Search for the cell housing the specified text and yield its [X, Y] center coordinate. 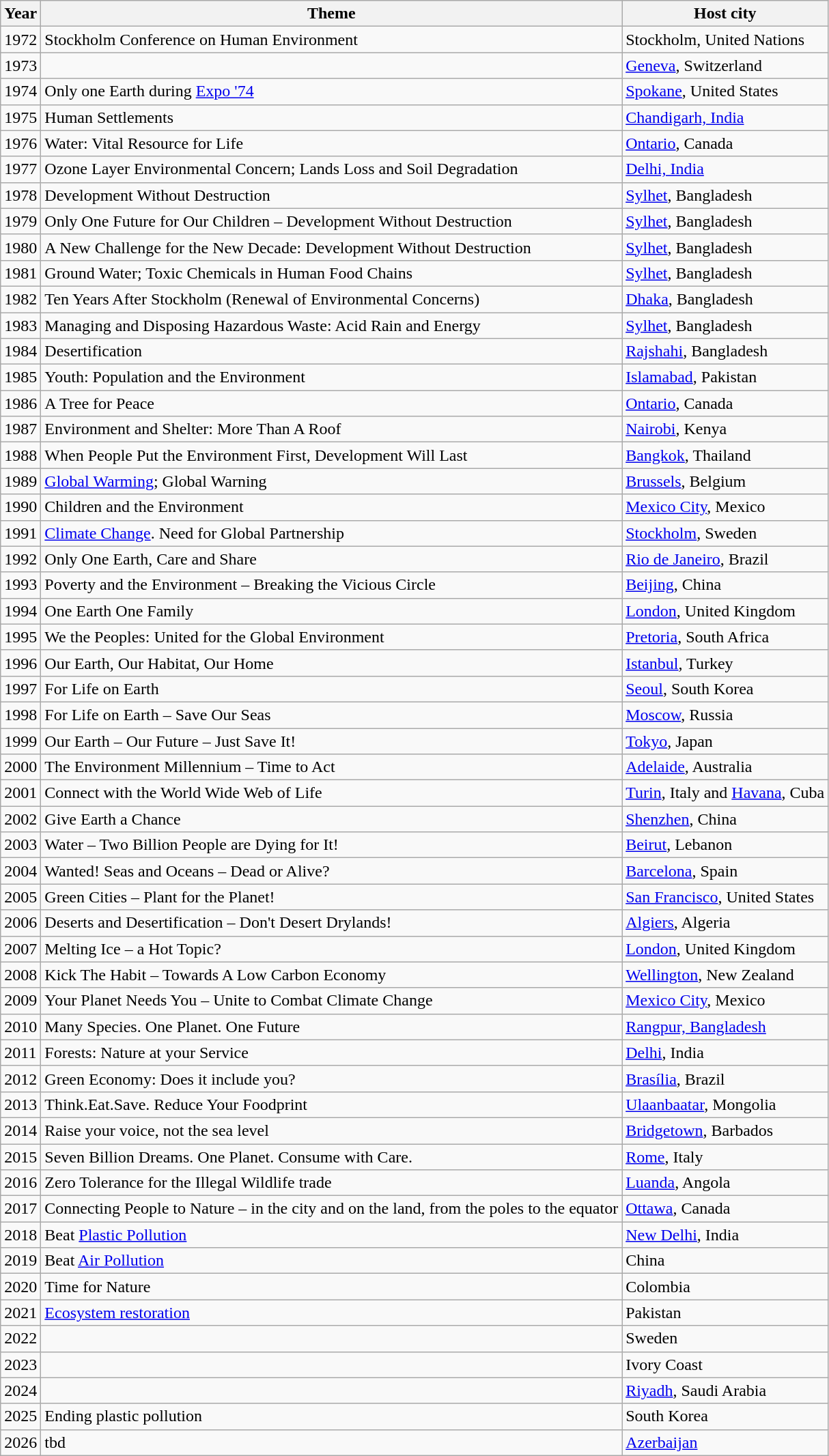
China [725, 1261]
Our Earth, Our Habitat, Our Home [332, 663]
Host city [725, 14]
1994 [20, 611]
Ozone Layer Environmental Concern; Lands Loss and Soil Degradation [332, 169]
Pakistan [725, 1313]
2000 [20, 767]
Wanted! Seas and Oceans – Dead or Alive? [332, 871]
Only One Earth, Care and Share [332, 559]
Green Economy: Does it include you? [332, 1079]
1992 [20, 559]
1986 [20, 403]
Give Earth a Chance [332, 819]
Ten Years After Stockholm (Renewal of Environmental Concerns) [332, 299]
Riyadh, Saudi Arabia [725, 1390]
1987 [20, 429]
2005 [20, 897]
2006 [20, 923]
Water – Two Billion People are Dying for It! [332, 845]
Bridgetown, Barbados [725, 1130]
1993 [20, 585]
1979 [20, 221]
2007 [20, 949]
Ecosystem restoration [332, 1313]
1988 [20, 455]
Human Settlements [332, 117]
Tokyo, Japan [725, 741]
1991 [20, 533]
Barcelona, Spain [725, 871]
1981 [20, 273]
1999 [20, 741]
Melting Ice – a Hot Topic? [332, 949]
Desertification [332, 352]
Zero Tolerance for the Illegal Wildlife trade [332, 1183]
1995 [20, 637]
Kick The Habit – Towards A Low Carbon Economy [332, 975]
Theme [332, 14]
Year [20, 14]
Environment and Shelter: More Than A Roof [332, 429]
Ulaanbaatar, Mongolia [725, 1104]
Children and the Environment [332, 507]
Islamabad, Pakistan [725, 377]
1975 [20, 117]
2009 [20, 1001]
Forests: Nature at your Service [332, 1053]
2015 [20, 1157]
2023 [20, 1365]
When People Put the Environment First, Development Will Last [332, 455]
The Environment Millennium – Time to Act [332, 767]
1976 [20, 143]
Seven Billion Dreams. One Planet. Consume with Care. [332, 1157]
1972 [20, 40]
2003 [20, 845]
Bangkok, Thailand [725, 455]
Adelaide, Australia [725, 767]
Brasília, Brazil [725, 1079]
Ground Water; Toxic Chemicals in Human Food Chains [332, 273]
Seoul, South Korea [725, 689]
2010 [20, 1027]
1978 [20, 195]
2021 [20, 1313]
Connecting People to Nature – in the city and on the land, from the poles to the equator [332, 1209]
Ending plastic pollution [332, 1416]
Turin, Italy and Havana, Cuba [725, 793]
2026 [20, 1442]
tbd [332, 1442]
2012 [20, 1079]
2011 [20, 1053]
2014 [20, 1130]
Many Species. One Planet. One Future [332, 1027]
Our Earth – Our Future – Just Save It! [332, 741]
Rajshahi, Bangladesh [725, 352]
Only One Future for Our Children – Development Without Destruction [332, 221]
Ivory Coast [725, 1365]
San Francisco, United States [725, 897]
Beijing, China [725, 585]
1990 [20, 507]
2016 [20, 1183]
1996 [20, 663]
Dhaka, Bangladesh [725, 299]
2019 [20, 1261]
Beirut, Lebanon [725, 845]
Spokane, United States [725, 91]
2001 [20, 793]
Stockholm, Sweden [725, 533]
South Korea [725, 1416]
1980 [20, 247]
For Life on Earth [332, 689]
Stockholm, United Nations [725, 40]
1998 [20, 715]
Rangpur, Bangladesh [725, 1027]
For Life on Earth – Save Our Seas [332, 715]
1974 [20, 91]
Global Warming; Global Warning [332, 481]
Moscow, Russia [725, 715]
Youth: Population and the Environment [332, 377]
We the Peoples: United for the Global Environment [332, 637]
Chandigarh, India [725, 117]
Water: Vital Resource for Life [332, 143]
2004 [20, 871]
Rio de Janeiro, Brazil [725, 559]
Colombia [725, 1287]
2002 [20, 819]
A Tree for Peace [332, 403]
One Earth One Family [332, 611]
Sweden [725, 1339]
2017 [20, 1209]
2018 [20, 1235]
Azerbaijan [725, 1442]
Your Planet Needs You – Unite to Combat Climate Change [332, 1001]
Think.Eat.Save. Reduce Your Foodprint [332, 1104]
1997 [20, 689]
Connect with the World Wide Web of Life [332, 793]
Geneva, Switzerland [725, 66]
Development Without Destruction [332, 195]
Shenzhen, China [725, 819]
Raise your voice, not the sea level [332, 1130]
2008 [20, 975]
1973 [20, 66]
Deserts and Desertification – Don't Desert Drylands! [332, 923]
Beat Air Pollution [332, 1261]
Istanbul, Turkey [725, 663]
1985 [20, 377]
1989 [20, 481]
Rome, Italy [725, 1157]
Luanda, Angola [725, 1183]
Beat Plastic Pollution [332, 1235]
Only one Earth during Expo '74 [332, 91]
Brussels, Belgium [725, 481]
New Delhi, India [725, 1235]
A New Challenge for the New Decade: Development Without Destruction [332, 247]
Wellington, New Zealand [725, 975]
2020 [20, 1287]
Time for Nature [332, 1287]
1977 [20, 169]
Ottawa, Canada [725, 1209]
2013 [20, 1104]
Managing and Disposing Hazardous Waste: Acid Rain and Energy [332, 326]
2024 [20, 1390]
2022 [20, 1339]
1983 [20, 326]
Poverty and the Environment – Breaking the Vicious Circle [332, 585]
1982 [20, 299]
Nairobi, Kenya [725, 429]
Climate Change. Need for Global Partnership [332, 533]
Pretoria, South Africa [725, 637]
Green Cities – Plant for the Planet! [332, 897]
1984 [20, 352]
2025 [20, 1416]
Algiers, Algeria [725, 923]
Stockholm Conference on Human Environment [332, 40]
